Search for the cell housing the specified text and yield its (x, y) center coordinate. 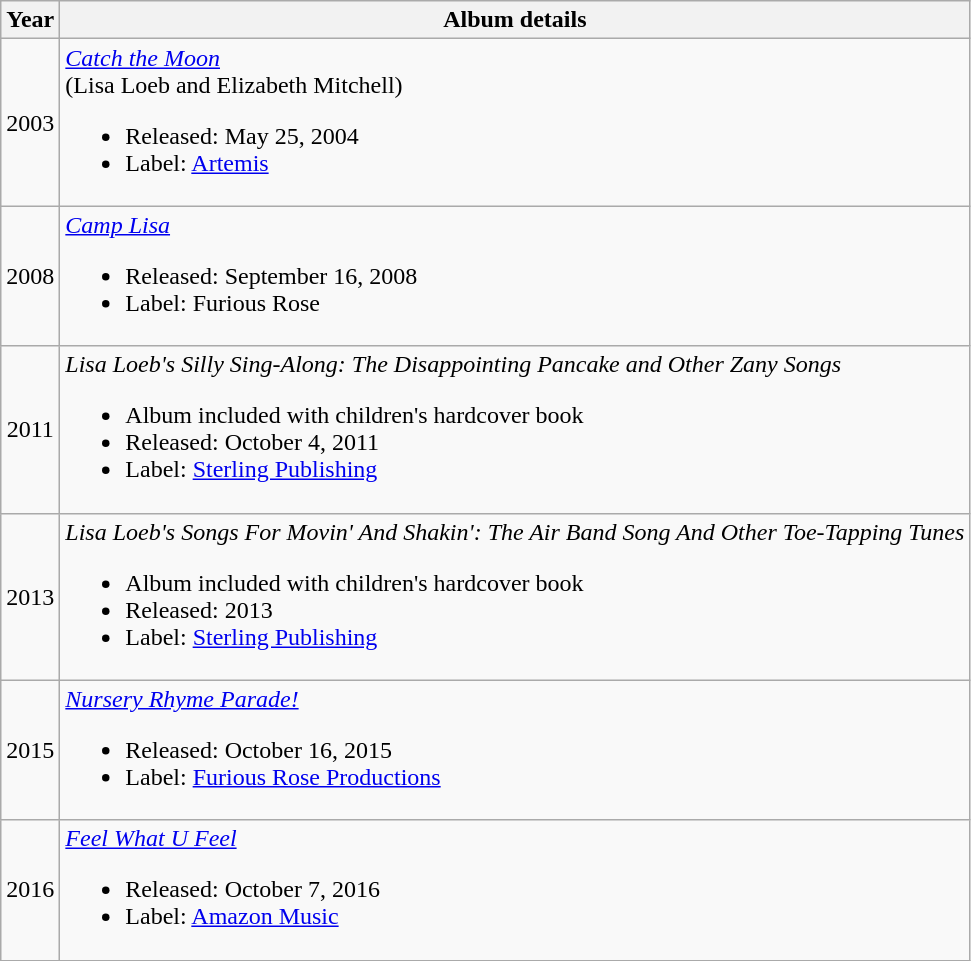
Camp LisaReleased: September 16, 2008Label: Furious Rose (515, 276)
2013 (30, 596)
Year (30, 20)
Album details (515, 20)
2015 (30, 750)
Nursery Rhyme Parade!Released: October 16, 2015Label: Furious Rose Productions (515, 750)
2016 (30, 890)
2008 (30, 276)
2003 (30, 122)
Feel What U FeelReleased: October 7, 2016Label: Amazon Music (515, 890)
Catch the Moon (Lisa Loeb and Elizabeth Mitchell)Released: May 25, 2004Label: Artemis (515, 122)
2011 (30, 430)
